Extract the (X, Y) coordinate from the center of the cell holding the provided text.  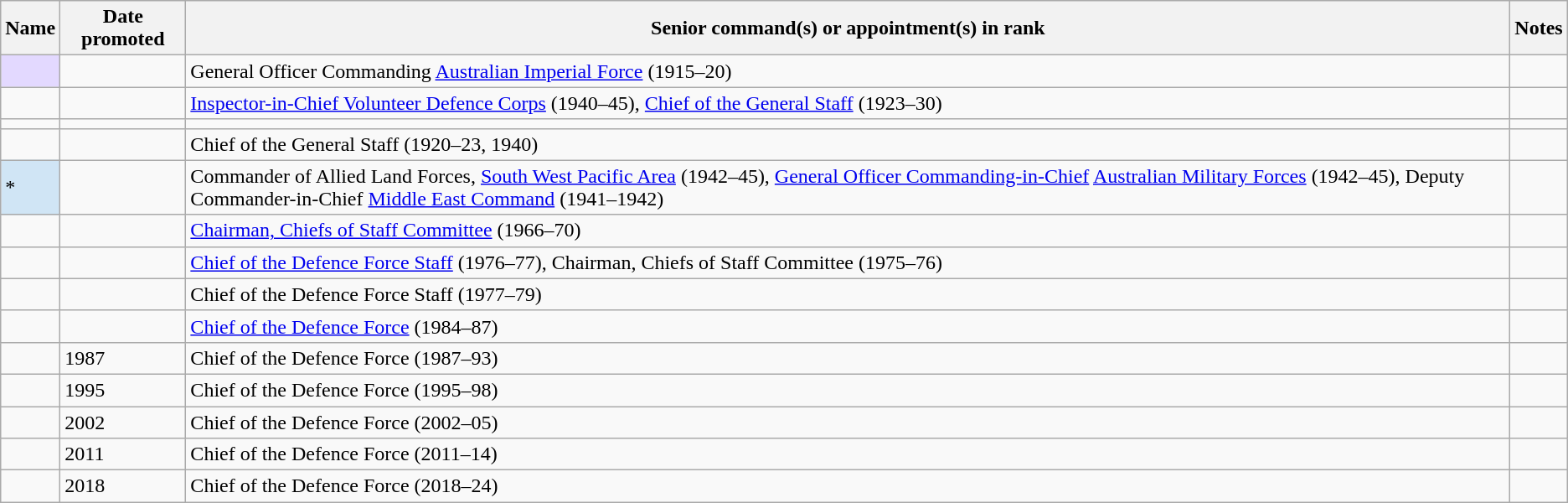
Chief of the Defence Force (2002–05) (848, 422)
Chief of the Defence Force (1984–87) (848, 326)
Notes (1539, 29)
1987 (123, 358)
Chief of the Defence Force (2018–24) (848, 486)
2011 (123, 454)
Chief of the Defence Force Staff (1977–79) (848, 294)
1995 (123, 390)
Senior command(s) or appointment(s) in rank (848, 29)
General Officer Commanding Australian Imperial Force (1915–20) (848, 71)
Inspector-in-Chief Volunteer Defence Corps (1940–45), Chief of the General Staff (1923–30) (848, 103)
Date promoted (123, 29)
Chairman, Chiefs of Staff Committee (1966–70) (848, 231)
Chief of the Defence Force (2011–14) (848, 454)
Chief of the Defence Force (1987–93) (848, 358)
Name (30, 29)
2002 (123, 422)
* (30, 188)
Chief of the Defence Force Staff (1976–77), Chairman, Chiefs of Staff Committee (1975–76) (848, 262)
2018 (123, 486)
Chief of the Defence Force (1995–98) (848, 390)
Chief of the General Staff (1920–23, 1940) (848, 144)
